Determine the (X, Y) coordinate at the center of the cell enclosing the given text.  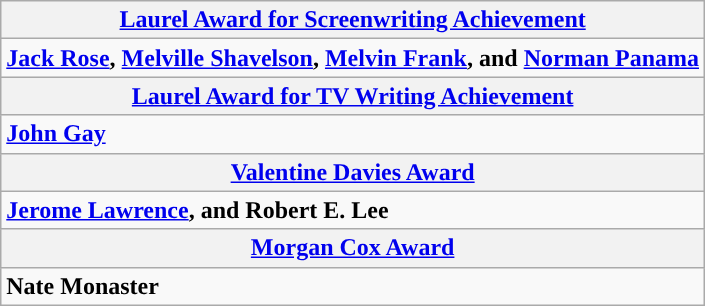
Jerome Lawrence, and Robert E. Lee (353, 210)
Valentine Davies Award (353, 172)
Jack Rose, Melville Shavelson, Melvin Frank, and Norman Panama (353, 58)
John Gay (353, 134)
Laurel Award for TV Writing Achievement (353, 96)
Laurel Award for Screenwriting Achievement (353, 20)
Nate Monaster (353, 286)
Morgan Cox Award (353, 248)
